Detect which cell encompasses the target text, then output its (X, Y) center coordinate. 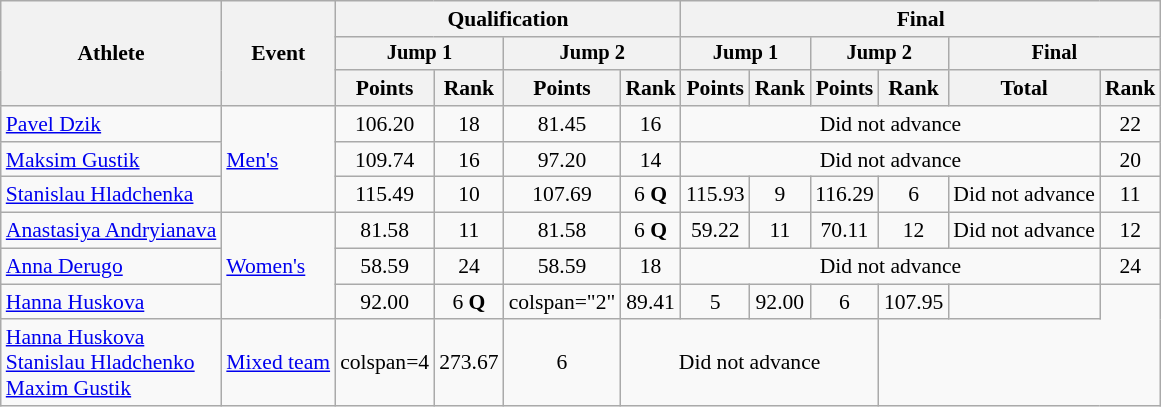
70.11 (844, 231)
115.49 (384, 195)
Pavel Dzik (112, 124)
Event (278, 54)
106.20 (384, 124)
22 (1130, 124)
Maksim Gustik (112, 160)
Anastasiya Andryianava (112, 231)
colspan="2" (562, 302)
14 (650, 160)
10 (468, 195)
Qualification (508, 19)
colspan=4 (384, 364)
97.20 (562, 160)
20 (1130, 160)
Stanislau Hladchenka (112, 195)
81.45 (562, 124)
Hanna Huskova (112, 302)
Mixed team (278, 364)
273.67 (468, 364)
107.95 (914, 302)
Hanna HuskovaStanislau HladchenkoMaxim Gustik (112, 364)
89.41 (650, 302)
116.29 (844, 195)
Anna Derugo (112, 267)
Total (1024, 88)
109.74 (384, 160)
5 (716, 302)
107.69 (562, 195)
9 (780, 195)
Athlete (112, 54)
59.22 (716, 231)
Women's (278, 266)
Men's (278, 160)
115.93 (716, 195)
